Find where the given text appears and provide that cell's center as [x, y] coordinate. 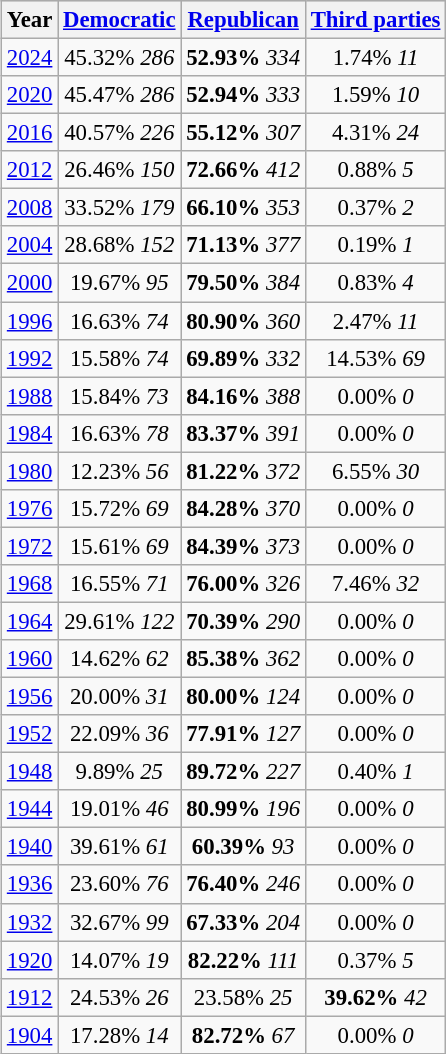
45.32% 286 [120, 58]
2004 [30, 245]
Third parties [375, 20]
2012 [30, 170]
1960 [30, 659]
23.60% 76 [120, 885]
6.55% 30 [375, 471]
0.19% 1 [375, 245]
45.47% 286 [120, 95]
1952 [30, 734]
0.83% 4 [375, 283]
20.00% 31 [120, 697]
40.57% 226 [120, 133]
26.46% 150 [120, 170]
60.39% 93 [243, 847]
0.37% 5 [375, 960]
89.72% 227 [243, 772]
0.40% 1 [375, 772]
4.31% 24 [375, 133]
1904 [30, 1035]
14.53% 69 [375, 358]
77.91% 127 [243, 734]
85.38% 362 [243, 659]
12.23% 56 [120, 471]
1984 [30, 433]
76.40% 246 [243, 885]
15.58% 74 [120, 358]
2016 [30, 133]
1932 [30, 922]
83.37% 391 [243, 433]
67.33% 204 [243, 922]
29.61% 122 [120, 621]
1992 [30, 358]
66.10% 353 [243, 208]
69.89% 332 [243, 358]
84.39% 373 [243, 546]
16.63% 74 [120, 321]
76.00% 326 [243, 584]
1944 [30, 809]
39.61% 61 [120, 847]
1940 [30, 847]
84.16% 388 [243, 396]
22.09% 36 [120, 734]
1988 [30, 396]
1968 [30, 584]
Year [30, 20]
1964 [30, 621]
79.50% 384 [243, 283]
80.00% 124 [243, 697]
28.68% 152 [120, 245]
70.39% 290 [243, 621]
1980 [30, 471]
52.93% 334 [243, 58]
39.62% 42 [375, 997]
52.94% 333 [243, 95]
2020 [30, 95]
2.47% 11 [375, 321]
1972 [30, 546]
33.52% 179 [120, 208]
1948 [30, 772]
2000 [30, 283]
14.62% 62 [120, 659]
Republican [243, 20]
7.46% 32 [375, 584]
15.84% 73 [120, 396]
71.13% 377 [243, 245]
1936 [30, 885]
0.37% 2 [375, 208]
32.67% 99 [120, 922]
82.72% 67 [243, 1035]
2024 [30, 58]
1976 [30, 509]
15.61% 69 [120, 546]
1996 [30, 321]
1912 [30, 997]
9.89% 25 [120, 772]
1920 [30, 960]
19.01% 46 [120, 809]
14.07% 19 [120, 960]
81.22% 372 [243, 471]
2008 [30, 208]
82.22% 111 [243, 960]
19.67% 95 [120, 283]
0.88% 5 [375, 170]
1.74% 11 [375, 58]
72.66% 412 [243, 170]
16.55% 71 [120, 584]
15.72% 69 [120, 509]
23.58% 25 [243, 997]
16.63% 78 [120, 433]
80.99% 196 [243, 809]
84.28% 370 [243, 509]
80.90% 360 [243, 321]
1956 [30, 697]
55.12% 307 [243, 133]
Democratic [120, 20]
1.59% 10 [375, 95]
17.28% 14 [120, 1035]
24.53% 26 [120, 997]
